Identify which cell holds the provided text, then report its [X, Y] central coordinate. 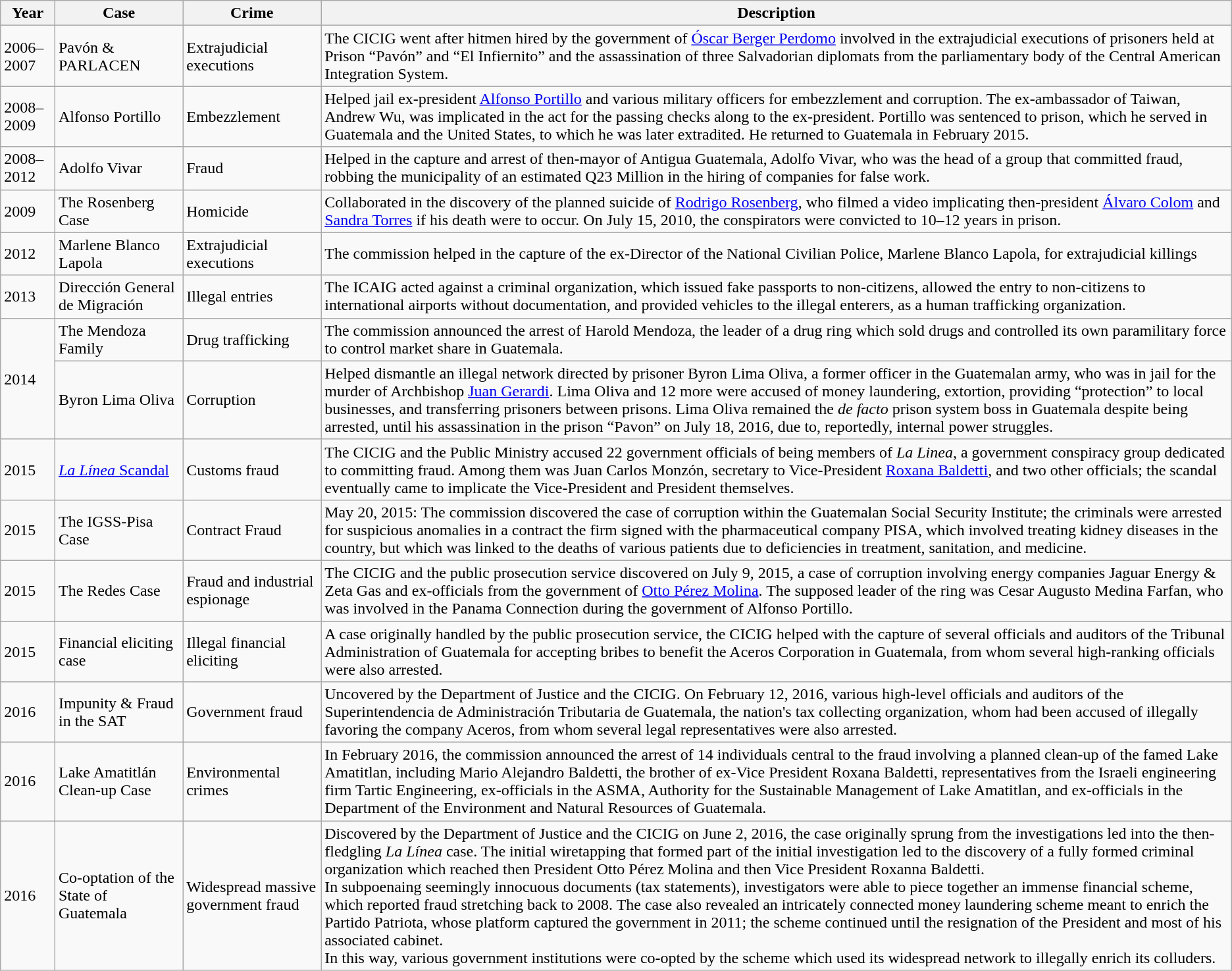
2014 [28, 379]
Corruption [252, 400]
Customs fraud [252, 469]
Drug trafficking [252, 340]
The Rosenberg Case [118, 211]
Adolfo Vivar [118, 169]
Illegal financial eliciting [252, 652]
The commission helped in the capture of the ex-Director of the National Civilian Police, Marlene Blanco Lapola, for extrajudicial killings [777, 254]
2008–2012 [28, 169]
Financial eliciting case [118, 652]
2012 [28, 254]
Fraud [252, 169]
La Línea Scandal [118, 469]
Description [777, 13]
Dirección General de Migración [118, 296]
Alfonso Portillo [118, 117]
Year [28, 13]
Contract Fraud [252, 530]
2009 [28, 211]
2006–2007 [28, 56]
Byron Lima Oliva [118, 400]
Pavón & PARLACEN [118, 56]
Impunity & Fraud in the SAT [118, 712]
The Mendoza Family [118, 340]
Government fraud [252, 712]
2008–2009 [28, 117]
The Redes Case [118, 590]
Lake Amatitlán Clean-up Case [118, 782]
Environmental crimes [252, 782]
Crime [252, 13]
Case [118, 13]
Illegal entries [252, 296]
2013 [28, 296]
Widespread massive government fraud [252, 895]
The IGSS-Pisa Case [118, 530]
Marlene Blanco Lapola [118, 254]
Fraud and industrial espionage [252, 590]
Homicide [252, 211]
Co-optation of the State of Guatemala [118, 895]
Embezzlement [252, 117]
